For the text-containing cell, return its midpoint in (x, y) coordinate format. 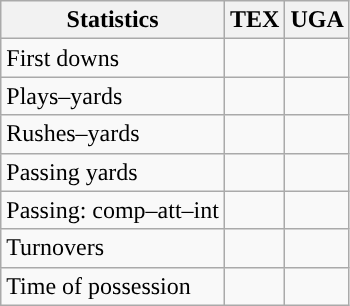
Rushes–yards (113, 134)
Passing: comp–att–int (113, 210)
Plays–yards (113, 96)
Statistics (113, 20)
Passing yards (113, 172)
First downs (113, 58)
TEX (254, 20)
Turnovers (113, 248)
Time of possession (113, 286)
UGA (317, 20)
